For the text-containing cell, return its midpoint in [x, y] coordinate format. 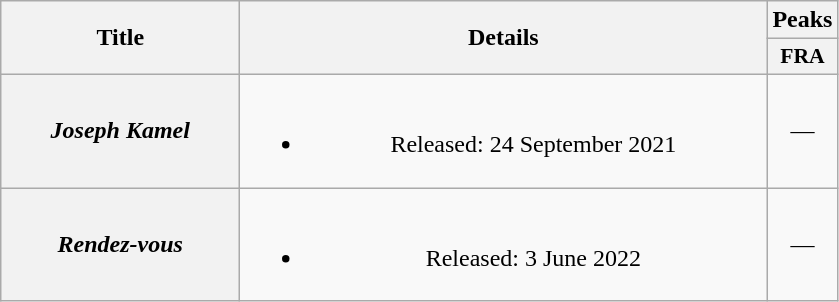
Details [504, 38]
Released: 3 June 2022 [504, 244]
Joseph Kamel [120, 130]
Released: 24 September 2021 [504, 130]
Rendez-vous [120, 244]
FRA [802, 57]
Title [120, 38]
Peaks [802, 20]
